Capture the cell that displays the provided text and extract its (x, y) central coordinate. 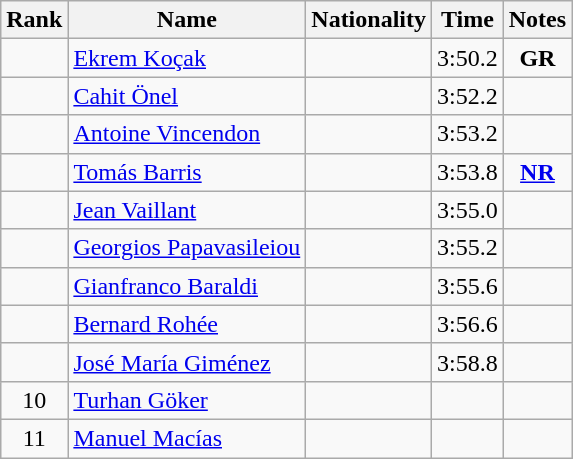
Jean Vaillant (187, 210)
10 (34, 400)
3:55.6 (468, 286)
11 (34, 438)
3:52.2 (468, 96)
Georgios Papavasileiou (187, 248)
Bernard Rohée (187, 324)
3:53.2 (468, 134)
3:53.8 (468, 172)
NR (537, 172)
3:56.6 (468, 324)
GR (537, 58)
3:55.2 (468, 248)
Turhan Göker (187, 400)
3:50.2 (468, 58)
Antoine Vincendon (187, 134)
Name (187, 20)
Manuel Macías (187, 438)
Cahit Önel (187, 96)
José María Giménez (187, 362)
Time (468, 20)
Gianfranco Baraldi (187, 286)
Tomás Barris (187, 172)
3:58.8 (468, 362)
3:55.0 (468, 210)
Ekrem Koçak (187, 58)
Nationality (369, 20)
Rank (34, 20)
Notes (537, 20)
